Provide the (X, Y) coordinate of the cell's center where the given text is located.  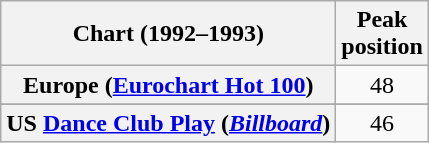
48 (382, 85)
Chart (1992–1993) (168, 34)
Europe (Eurochart Hot 100) (168, 85)
US Dance Club Play (Billboard) (168, 123)
Peakposition (382, 34)
46 (382, 123)
